Return [X, Y] of the center of cell containing provided text 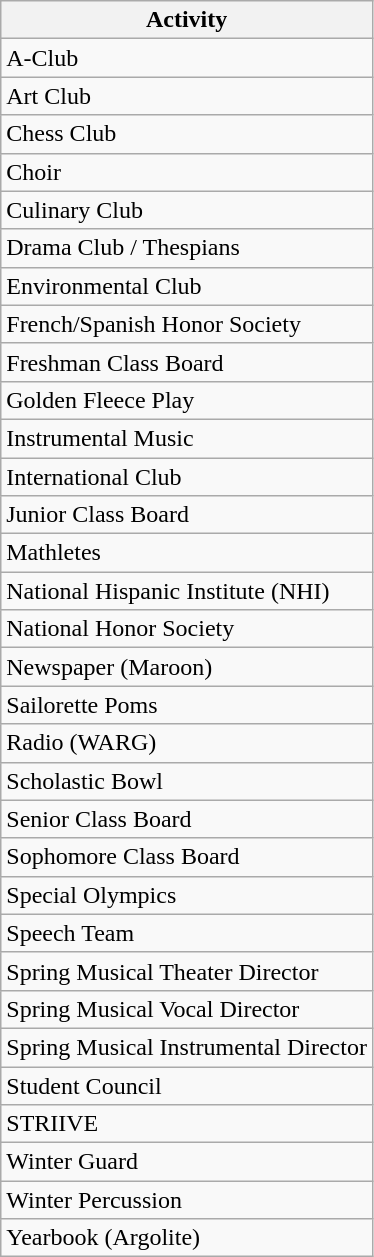
Winter Guard [187, 1162]
National Honor Society [187, 629]
Junior Class Board [187, 515]
Student Council [187, 1085]
Senior Class Board [187, 819]
Instrumental Music [187, 438]
Yearbook (Argolite) [187, 1238]
Art Club [187, 96]
Choir [187, 172]
International Club [187, 477]
Chess Club [187, 134]
Scholastic Bowl [187, 781]
Spring Musical Theater Director [187, 971]
National Hispanic Institute (NHI) [187, 591]
Mathletes [187, 553]
Activity [187, 20]
Drama Club / Thespians [187, 248]
Sailorette Poms [187, 705]
Spring Musical Instrumental Director [187, 1047]
Newspaper (Maroon) [187, 667]
Spring Musical Vocal Director [187, 1009]
Sophomore Class Board [187, 857]
Radio (WARG) [187, 743]
A-Club [187, 58]
STRIIVE [187, 1124]
Freshman Class Board [187, 362]
Environmental Club [187, 286]
Winter Percussion [187, 1200]
Culinary Club [187, 210]
Special Olympics [187, 895]
French/Spanish Honor Society [187, 324]
Golden Fleece Play [187, 400]
Speech Team [187, 933]
